Extract the (X, Y) coordinate from the center of the cell holding the provided text.  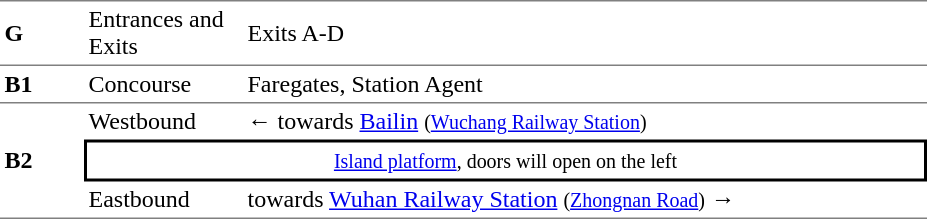
Entrances and Exits (164, 32)
Island platform, doors will open on the left (506, 161)
Faregates, Station Agent (585, 83)
Westbound (164, 121)
Concourse (164, 83)
G (42, 32)
Exits A-D (585, 32)
← towards Bailin (Wuchang Railway Station) (585, 121)
B1 (42, 83)
B2 (42, 160)
